From the cell containing the given text, extract its center point as [X, Y] coordinate. 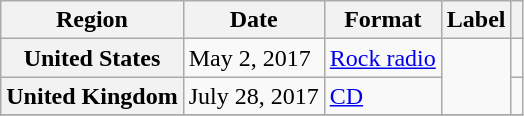
May 2, 2017 [254, 58]
Label [476, 20]
United States [92, 58]
United Kingdom [92, 96]
Region [92, 20]
CD [382, 96]
Format [382, 20]
July 28, 2017 [254, 96]
Date [254, 20]
Rock radio [382, 58]
